Identify which cell holds the provided text, then report its (X, Y) central coordinate. 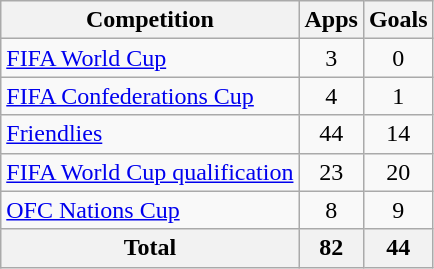
0 (398, 58)
14 (398, 134)
FIFA Confederations Cup (150, 96)
1 (398, 96)
OFC Nations Cup (150, 210)
9 (398, 210)
FIFA World Cup qualification (150, 172)
Goals (398, 20)
Total (150, 248)
4 (331, 96)
Apps (331, 20)
3 (331, 58)
82 (331, 248)
8 (331, 210)
23 (331, 172)
20 (398, 172)
Friendlies (150, 134)
FIFA World Cup (150, 58)
Competition (150, 20)
